Locate the cell with the specified text and output its (x, y) center coordinate. 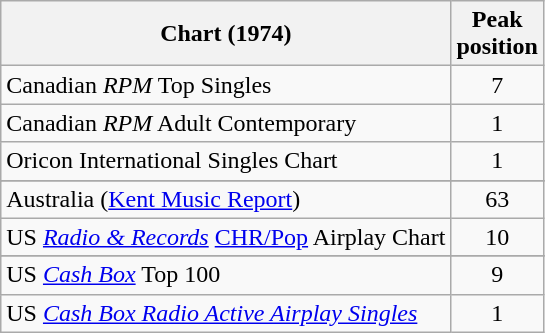
Chart (1974) (226, 34)
Oricon International Singles Chart (226, 161)
Canadian RPM Adult Contemporary (226, 123)
10 (497, 237)
US Cash Box Radio Active Airplay Singles (226, 313)
Australia (Kent Music Report) (226, 199)
US Cash Box Top 100 (226, 275)
Peakposition (497, 34)
7 (497, 85)
Canadian RPM Top Singles (226, 85)
9 (497, 275)
63 (497, 199)
US Radio & Records CHR/Pop Airplay Chart (226, 237)
